Provide the [X, Y] coordinate of the cell's center where the given text is located.  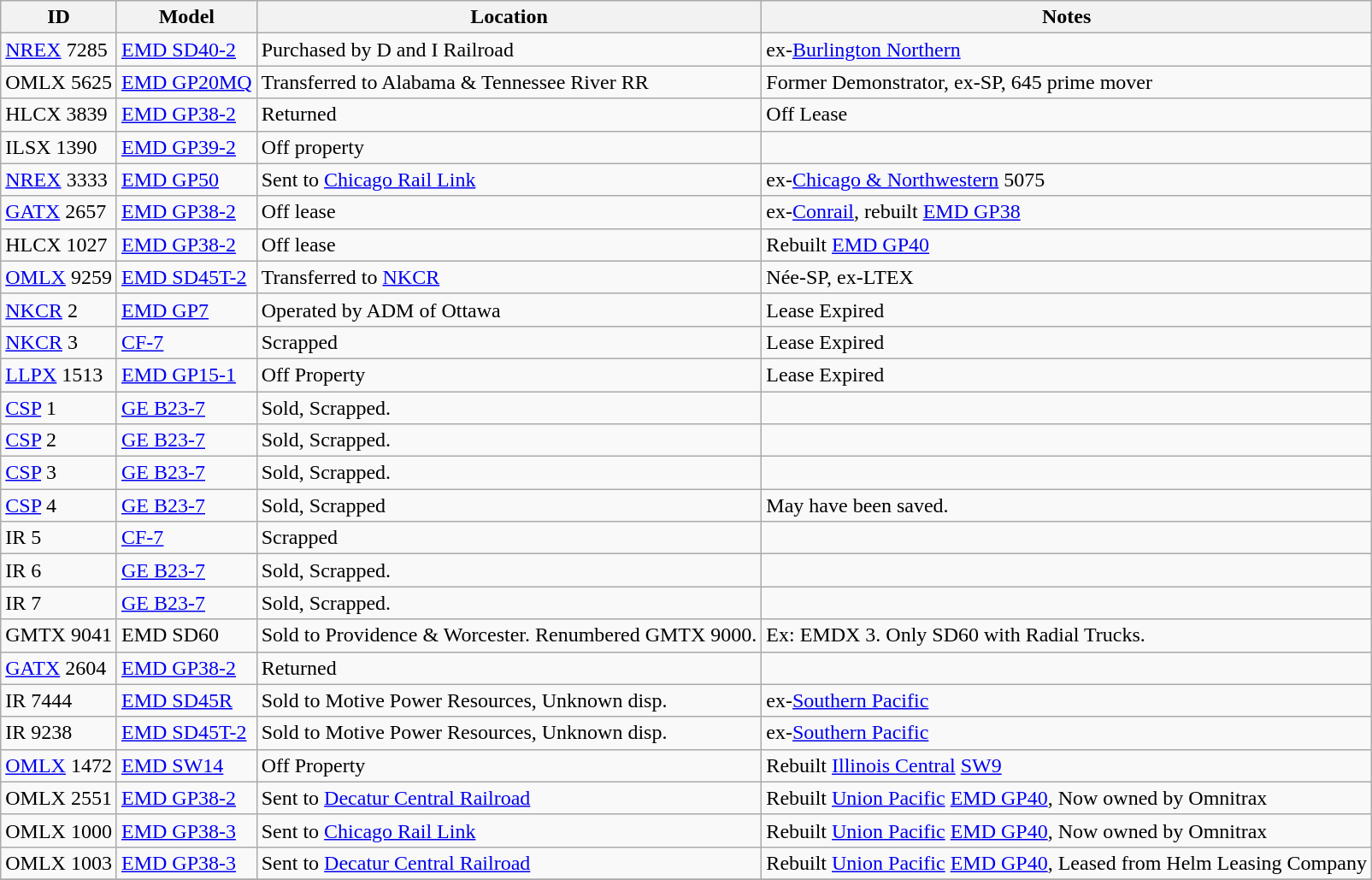
CSP 4 [59, 505]
Ex: EMDX 3. Only SD60 with Radial Trucks. [1067, 635]
Location [509, 17]
Sold, Scrapped [509, 505]
CSP 1 [59, 408]
IR 7 [59, 603]
GATX 2604 [59, 668]
Former Demonstrator, ex-SP, 645 prime mover [1067, 82]
ex-Burlington Northern [1067, 50]
EMD SD40-2 [186, 50]
EMD GP39-2 [186, 147]
OMLX 1003 [59, 863]
Purchased by D and I Railroad [509, 50]
ex-Conrail, rebuilt EMD GP38 [1067, 212]
ID [59, 17]
Née-SP, ex-LTEX [1067, 277]
ILSX 1390 [59, 147]
IR 6 [59, 570]
LLPX 1513 [59, 375]
Rebuilt Illinois Central SW9 [1067, 765]
EMD SD60 [186, 635]
NREX 3333 [59, 180]
CSP 3 [59, 473]
IR 5 [59, 538]
OMLX 5625 [59, 82]
CSP 2 [59, 440]
Rebuilt Union Pacific EMD GP40, Leased from Helm Leasing Company [1067, 863]
GATX 2657 [59, 212]
OMLX 1000 [59, 830]
EMD GP50 [186, 180]
EMD SD45R [186, 700]
EMD GP7 [186, 310]
Notes [1067, 17]
GMTX 9041 [59, 635]
HLCX 3839 [59, 115]
IR 9238 [59, 733]
Transferred to Alabama & Tennessee River RR [509, 82]
Model [186, 17]
OMLX 1472 [59, 765]
Off property [509, 147]
EMD GP20MQ [186, 82]
Transferred to NKCR [509, 277]
NKCR 3 [59, 342]
EMD SW14 [186, 765]
EMD GP15-1 [186, 375]
May have been saved. [1067, 505]
HLCX 1027 [59, 245]
Sold to Providence & Worcester. Renumbered GMTX 9000. [509, 635]
Off Lease [1067, 115]
NREX 7285 [59, 50]
OMLX 2551 [59, 798]
OMLX 9259 [59, 277]
Rebuilt EMD GP40 [1067, 245]
IR 7444 [59, 700]
ex-Chicago & Northwestern 5075 [1067, 180]
Operated by ADM of Ottawa [509, 310]
NKCR 2 [59, 310]
